From the cell containing the given text, extract its center point as (X, Y) coordinate. 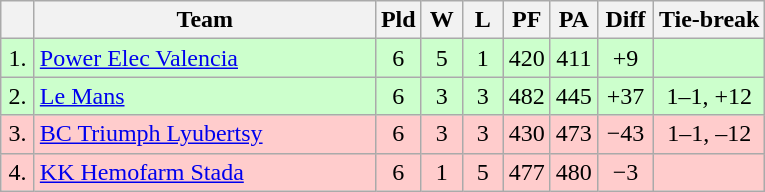
2. (18, 96)
1–1, –12 (709, 134)
411 (574, 58)
1. (18, 58)
L (482, 20)
482 (526, 96)
−3 (625, 172)
W (442, 20)
Diff (625, 20)
430 (526, 134)
1–1, +12 (709, 96)
+37 (625, 96)
420 (526, 58)
Team (204, 20)
Power Elec Valencia (204, 58)
+9 (625, 58)
445 (574, 96)
KK Hemofarm Stada (204, 172)
PA (574, 20)
PF (526, 20)
3. (18, 134)
480 (574, 172)
Pld (398, 20)
477 (526, 172)
Tie-break (709, 20)
Le Mans (204, 96)
−43 (625, 134)
473 (574, 134)
BC Triumph Lyubertsy (204, 134)
4. (18, 172)
